From the cell containing the given text, extract its center point as [x, y] coordinate. 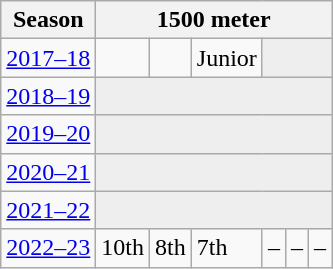
2022–23 [48, 248]
1500 meter [214, 20]
2021–22 [48, 210]
7th [226, 248]
10th [123, 248]
Junior [226, 58]
Season [48, 20]
2020–21 [48, 172]
2017–18 [48, 58]
8th [171, 248]
2019–20 [48, 134]
2018–19 [48, 96]
